For the text-containing cell, return its midpoint in (X, Y) coordinate format. 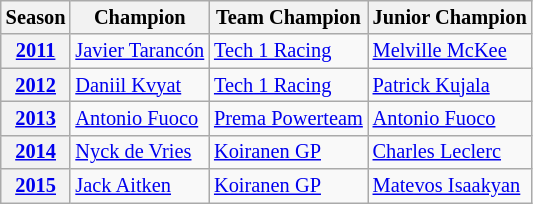
Jack Aitken (140, 186)
2012 (36, 85)
Matevos Isaakyan (450, 186)
Daniil Kvyat (140, 85)
Nyck de Vries (140, 152)
Team Champion (288, 17)
2013 (36, 118)
Junior Champion (450, 17)
Javier Tarancón (140, 51)
Champion (140, 17)
Patrick Kujala (450, 85)
Melville McKee (450, 51)
Charles Leclerc (450, 152)
2015 (36, 186)
2011 (36, 51)
Season (36, 17)
Prema Powerteam (288, 118)
2014 (36, 152)
